Determine the [x, y] coordinate at the center of the cell enclosing the given text.  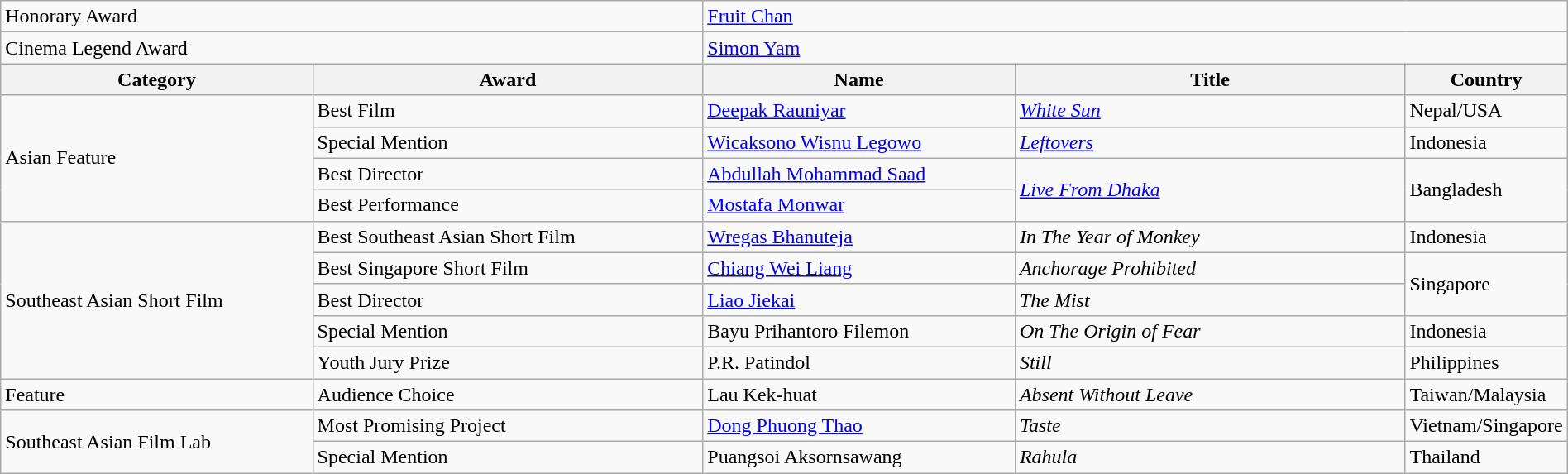
The Mist [1210, 299]
White Sun [1210, 111]
Cinema Legend Award [352, 48]
Best Performance [508, 205]
Live From Dhaka [1210, 189]
Absent Without Leave [1210, 395]
Youth Jury Prize [508, 362]
On The Origin of Fear [1210, 331]
Singapore [1486, 284]
Wicaksono Wisnu Legowo [859, 142]
Vietnam/Singapore [1486, 426]
Best Film [508, 111]
Bayu Prihantoro Filemon [859, 331]
Taiwan/Malaysia [1486, 395]
P.R. Patindol [859, 362]
Nepal/USA [1486, 111]
Name [859, 79]
Leftovers [1210, 142]
Honorary Award [352, 17]
Deepak Rauniyar [859, 111]
Lau Kek-huat [859, 395]
Most Promising Project [508, 426]
Asian Feature [157, 158]
Mostafa Monwar [859, 205]
Fruit Chan [1135, 17]
Audience Choice [508, 395]
Anchorage Prohibited [1210, 268]
Liao Jiekai [859, 299]
Dong Phuong Thao [859, 426]
Thailand [1486, 457]
Abdullah Mohammad Saad [859, 174]
Award [508, 79]
Best Southeast Asian Short Film [508, 237]
Best Singapore Short Film [508, 268]
Southeast Asian Short Film [157, 299]
In The Year of Monkey [1210, 237]
Puangsoi Aksornsawang [859, 457]
Title [1210, 79]
Feature [157, 395]
Still [1210, 362]
Southeast Asian Film Lab [157, 442]
Wregas Bhanuteja [859, 237]
Chiang Wei Liang [859, 268]
Philippines [1486, 362]
Taste [1210, 426]
Category [157, 79]
Bangladesh [1486, 189]
Rahula [1210, 457]
Simon Yam [1135, 48]
Country [1486, 79]
